Locate the cell with the specified text and output its (X, Y) center coordinate. 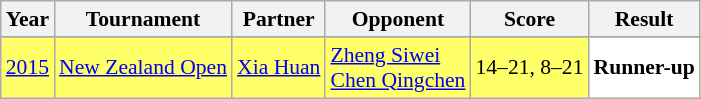
Year (28, 19)
Score (529, 19)
Zheng Siwei Chen Qingchen (398, 68)
Runner-up (644, 68)
Opponent (398, 19)
Tournament (143, 19)
2015 (28, 68)
New Zealand Open (143, 68)
Result (644, 19)
14–21, 8–21 (529, 68)
Xia Huan (278, 68)
Partner (278, 19)
